Locate the cell with the specified text and output its (x, y) center coordinate. 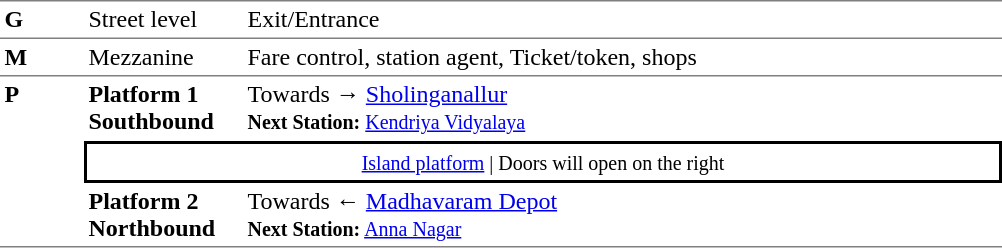
Fare control, station agent, Ticket/token, shops (622, 58)
Street level (164, 20)
G (42, 20)
Platform 1Southbound (164, 108)
Platform 2Northbound (164, 215)
Towards → SholinganallurNext Station: Kendriya Vidyalaya (622, 108)
Island platform | Doors will open on the right (543, 162)
Exit/Entrance (622, 20)
P (42, 162)
Mezzanine (164, 58)
M (42, 58)
Towards ← Madhavaram DepotNext Station: Anna Nagar (622, 215)
